Provide the [X, Y] coordinate of the cell's center where the given text is located.  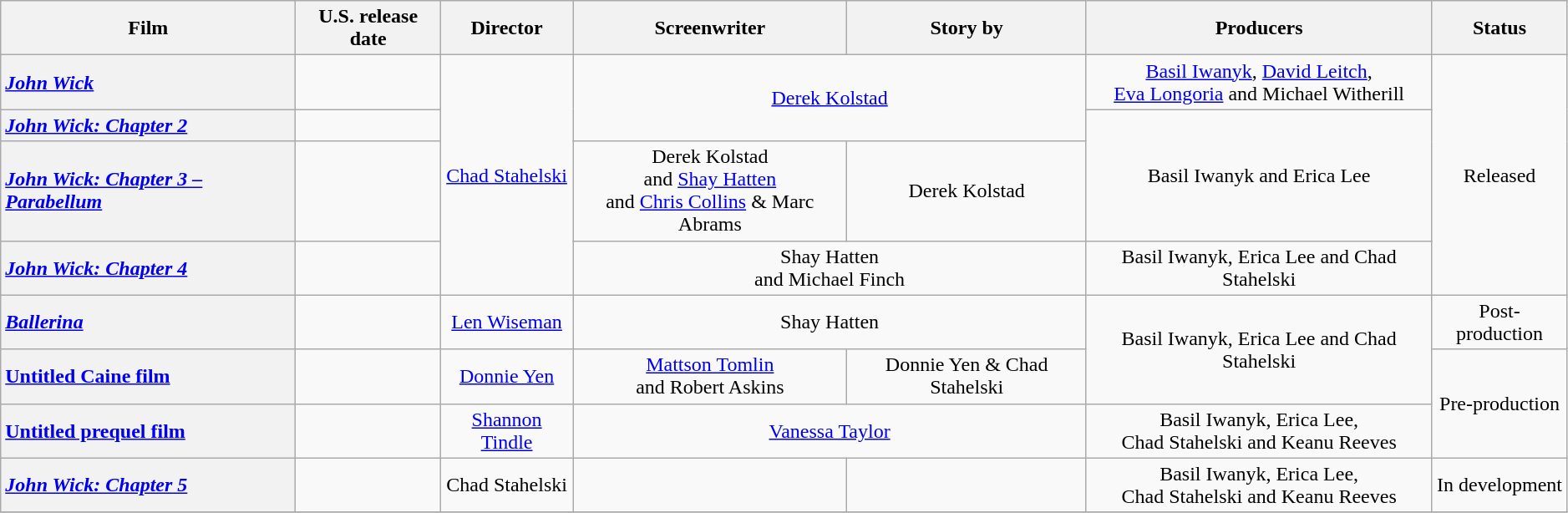
Released [1500, 175]
In development [1500, 485]
Shannon Tindle [506, 431]
Status [1500, 28]
Untitled prequel film [149, 431]
Ballerina [149, 323]
Untitled Caine film [149, 376]
Director [506, 28]
Donnie Yen [506, 376]
Len Wiseman [506, 323]
Screenwriter [710, 28]
Shay Hatten [830, 323]
Basil Iwanyk and Erica Lee [1258, 175]
Vanessa Taylor [830, 431]
John Wick [149, 82]
Shay Hatten and Michael Finch [830, 267]
John Wick: Chapter 2 [149, 125]
Producers [1258, 28]
Donnie Yen & Chad Stahelski [967, 376]
U.S. release date [368, 28]
Story by [967, 28]
John Wick: Chapter 4 [149, 267]
Derek Kolstad and Shay Hattenand Chris Collins & Marc Abrams [710, 190]
Post-production [1500, 323]
John Wick: Chapter 5 [149, 485]
John Wick: Chapter 3 – Parabellum [149, 190]
Pre-production [1500, 404]
Film [149, 28]
Mattson Tomlin and Robert Askins [710, 376]
Basil Iwanyk, David Leitch, Eva Longoria and Michael Witherill [1258, 82]
